Return (x, y) of the center of cell containing provided text 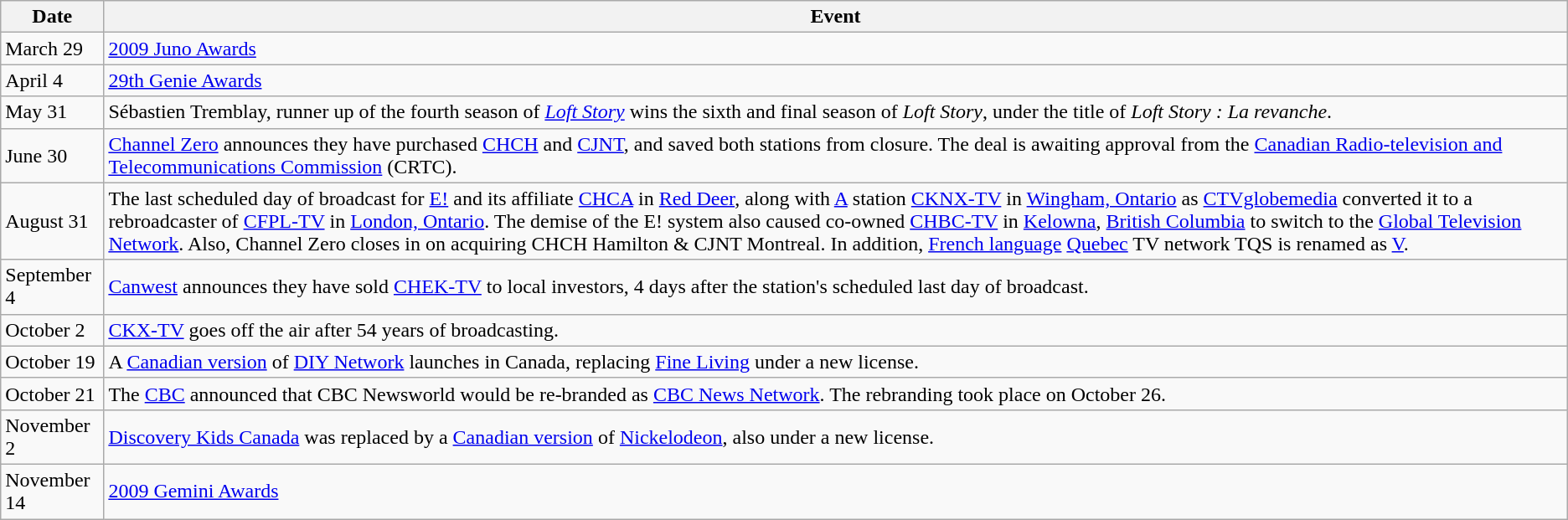
August 31 (52, 221)
Discovery Kids Canada was replaced by a Canadian version of Nickelodeon, also under a new license. (836, 437)
June 30 (52, 156)
October 2 (52, 330)
October 21 (52, 394)
A Canadian version of DIY Network launches in Canada, replacing Fine Living under a new license. (836, 362)
November 2 (52, 437)
2009 Gemini Awards (836, 491)
Canwest announces they have sold CHEK-TV to local investors, 4 days after the station's scheduled last day of broadcast. (836, 286)
Date (52, 17)
November 14 (52, 491)
September 4 (52, 286)
Event (836, 17)
October 19 (52, 362)
May 31 (52, 112)
2009 Juno Awards (836, 49)
The CBC announced that CBC Newsworld would be re-branded as CBC News Network. The rebranding took place on October 26. (836, 394)
CKX-TV goes off the air after 54 years of broadcasting. (836, 330)
March 29 (52, 49)
29th Genie Awards (836, 80)
April 4 (52, 80)
